Search for the cell housing the specified text and yield its (X, Y) center coordinate. 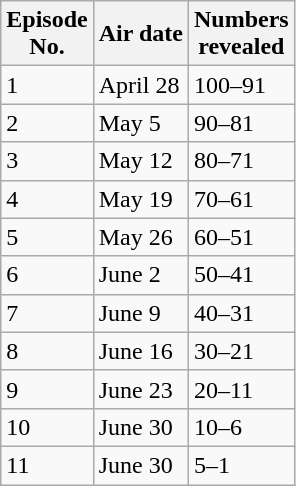
100–91 (241, 85)
40–31 (241, 313)
5–1 (241, 465)
June 16 (140, 351)
June 23 (140, 389)
1 (47, 85)
6 (47, 275)
7 (47, 313)
June 2 (140, 275)
5 (47, 237)
80–71 (241, 161)
9 (47, 389)
2 (47, 123)
3 (47, 161)
May 19 (140, 199)
20–11 (241, 389)
70–61 (241, 199)
4 (47, 199)
60–51 (241, 237)
April 28 (140, 85)
8 (47, 351)
Numbersrevealed (241, 34)
May 5 (140, 123)
EpisodeNo. (47, 34)
90–81 (241, 123)
10–6 (241, 427)
11 (47, 465)
50–41 (241, 275)
May 12 (140, 161)
May 26 (140, 237)
30–21 (241, 351)
Air date (140, 34)
10 (47, 427)
June 9 (140, 313)
